Return the [X, Y] coordinate for the center point of the cell that contains the specified text.  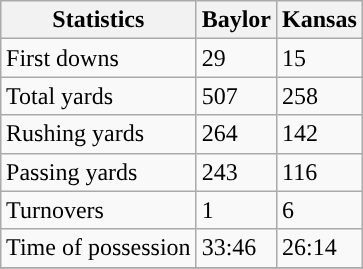
Total yards [99, 96]
142 [319, 134]
Baylor [236, 20]
33:46 [236, 248]
243 [236, 172]
507 [236, 96]
Time of possession [99, 248]
258 [319, 96]
Passing yards [99, 172]
First downs [99, 58]
264 [236, 134]
Turnovers [99, 210]
116 [319, 172]
Statistics [99, 20]
26:14 [319, 248]
29 [236, 58]
6 [319, 210]
Kansas [319, 20]
Rushing yards [99, 134]
15 [319, 58]
1 [236, 210]
